Output the [x, y] coordinate of the center of the cell containing the given text.  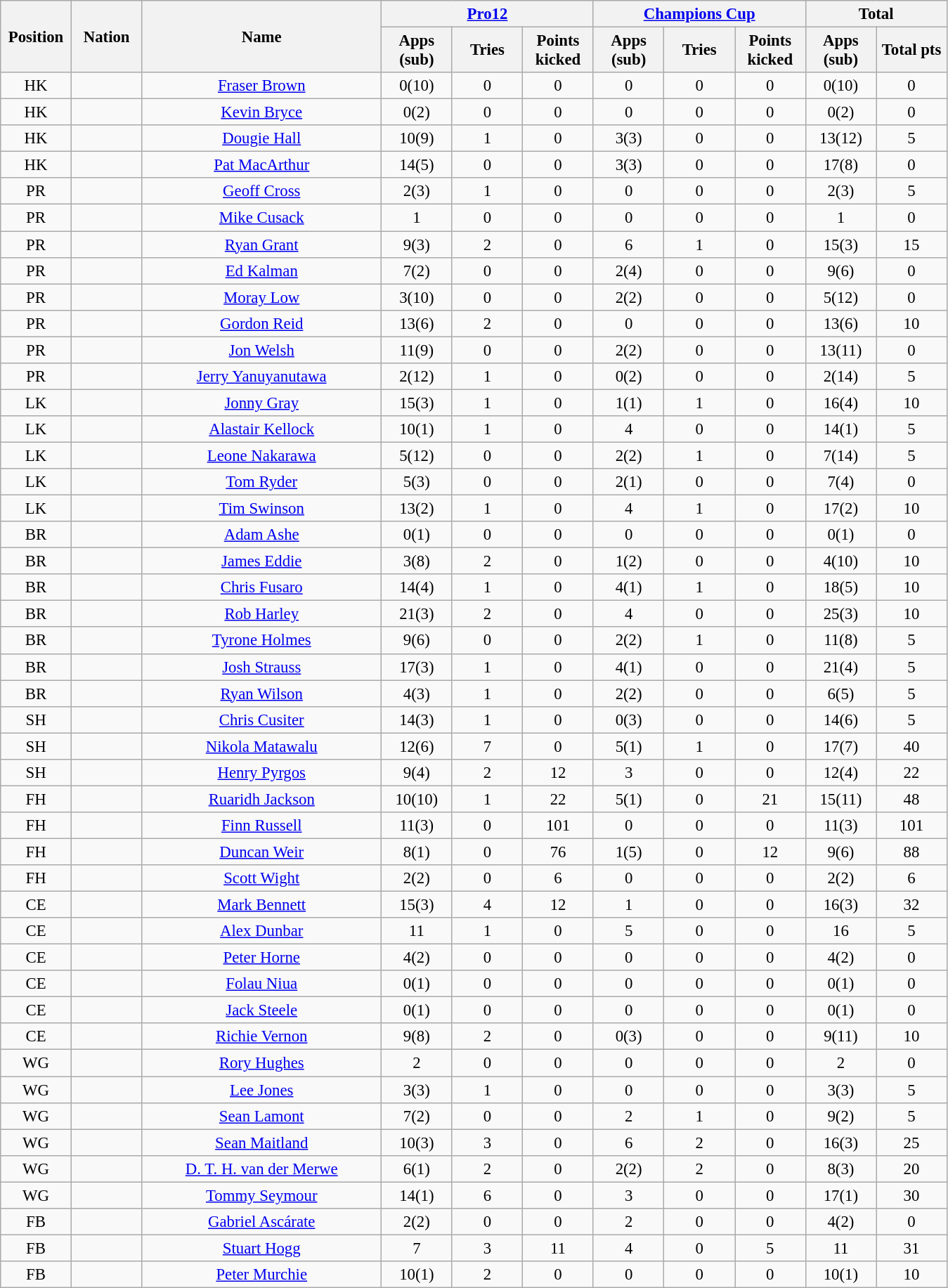
40 [912, 746]
Folau Niua [261, 984]
Dougie Hall [261, 138]
31 [912, 1248]
30 [912, 1195]
Jon Welsh [261, 350]
Henry Pyrgos [261, 773]
Nation [107, 37]
9(3) [417, 245]
11(8) [840, 641]
Leone Nakarawa [261, 455]
Ruaridh Jackson [261, 799]
Chris Fusaro [261, 587]
Ryan Wilson [261, 694]
Peter Murchie [261, 1275]
Chris Cusiter [261, 720]
10(10) [417, 799]
7(14) [840, 455]
9(2) [840, 1116]
2(1) [628, 482]
Name [261, 37]
12(4) [840, 773]
76 [558, 852]
2(4) [628, 271]
15(11) [840, 799]
4(10) [840, 561]
Tim Swinson [261, 509]
Total [876, 14]
17(7) [840, 746]
17(8) [840, 165]
20 [912, 1169]
Duncan Weir [261, 852]
3(10) [417, 297]
32 [912, 905]
18(5) [840, 587]
9(8) [417, 1036]
Alastair Kellock [261, 429]
21(4) [840, 667]
13(11) [840, 350]
Adam Ashe [261, 535]
Lee Jones [261, 1090]
13(2) [417, 509]
Gabriel Ascárate [261, 1222]
3(8) [417, 561]
48 [912, 799]
1(2) [628, 561]
15 [912, 245]
21(3) [417, 614]
Gordon Reid [261, 323]
Scott Wight [261, 878]
14(6) [840, 720]
6(1) [417, 1169]
Alex Dunbar [261, 931]
James Eddie [261, 561]
Richie Vernon [261, 1036]
Kevin Bryce [261, 112]
4(3) [417, 694]
1(1) [628, 403]
10(9) [417, 138]
Jerry Yanuyanutawa [261, 377]
Josh Strauss [261, 667]
25(3) [840, 614]
Position [37, 37]
Tommy Seymour [261, 1195]
9(4) [417, 773]
21 [770, 799]
Ryan Grant [261, 245]
17(2) [840, 509]
25 [912, 1143]
14(3) [417, 720]
5(3) [417, 482]
Pat MacArthur [261, 165]
14(5) [417, 165]
10(3) [417, 1143]
Pro12 [488, 14]
14(4) [417, 587]
8(3) [840, 1169]
17(1) [840, 1195]
Total pts [912, 51]
8(1) [417, 852]
Fraser Brown [261, 86]
Geoff Cross [261, 192]
Jack Steele [261, 1010]
Moray Low [261, 297]
2(12) [417, 377]
16 [840, 931]
Ed Kalman [261, 271]
Sean Lamont [261, 1116]
1(5) [628, 852]
Nikola Matawalu [261, 746]
Tyrone Holmes [261, 641]
13(12) [840, 138]
Jonny Gray [261, 403]
9(11) [840, 1036]
Peter Horne [261, 958]
17(3) [417, 667]
2(14) [840, 377]
7(4) [840, 482]
Mark Bennett [261, 905]
Sean Maitland [261, 1143]
Rob Harley [261, 614]
Rory Hughes [261, 1063]
11(9) [417, 350]
D. T. H. van der Merwe [261, 1169]
Champions Cup [699, 14]
88 [912, 852]
16(4) [840, 403]
12(6) [417, 746]
Finn Russell [261, 826]
Stuart Hogg [261, 1248]
Tom Ryder [261, 482]
6(5) [840, 694]
Mike Cusack [261, 218]
